Pinpoint the cell where the given text exists, returning its [x, y] midpoint coordinate. 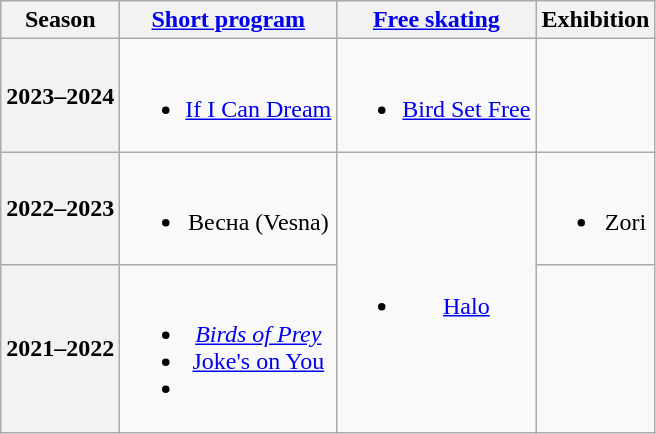
Free skating [436, 20]
Season [60, 20]
Short program [228, 20]
If I Can Dream [228, 96]
Весна (Vesna) [228, 208]
Exhibition [596, 20]
Zori [596, 208]
2023–2024 [60, 96]
Bird Set Free [436, 96]
Birds of Prey Joke's on You [228, 348]
Halo [436, 292]
2022–2023 [60, 208]
2021–2022 [60, 348]
